Provide the [x, y] coordinate of the cell's center where the given text is located.  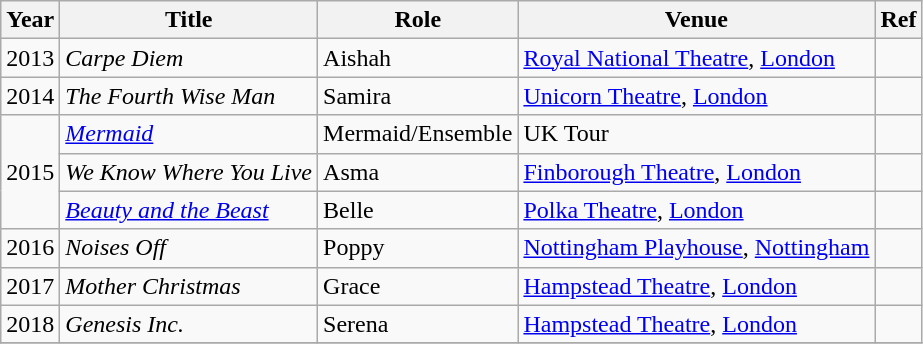
Ref [898, 20]
Asma [418, 172]
Venue [696, 20]
Beauty and the Beast [189, 210]
Aishah [418, 58]
2013 [30, 58]
Title [189, 20]
Noises Off [189, 248]
Genesis Inc. [189, 324]
Carpe Diem [189, 58]
Mother Christmas [189, 286]
We Know Where You Live [189, 172]
2017 [30, 286]
Samira [418, 96]
Mermaid [189, 134]
2014 [30, 96]
Royal National Theatre, London [696, 58]
Unicorn Theatre, London [696, 96]
Role [418, 20]
Finborough Theatre, London [696, 172]
Serena [418, 324]
Grace [418, 286]
UK Tour [696, 134]
2018 [30, 324]
2015 [30, 172]
Mermaid/Ensemble [418, 134]
Year [30, 20]
Poppy [418, 248]
The Fourth Wise Man [189, 96]
2016 [30, 248]
Nottingham Playhouse, Nottingham [696, 248]
Belle [418, 210]
Polka Theatre, London [696, 210]
